Determine the (x, y) coordinate at the center of the cell enclosing the given text.  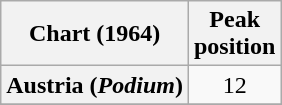
Peakposition (234, 34)
12 (234, 85)
Austria (Podium) (95, 85)
Chart (1964) (95, 34)
